Scan for the cell matching the given text and deliver its [x, y] coordinate at center. 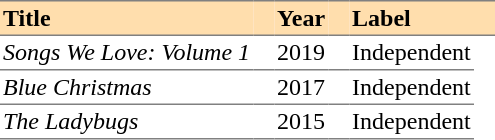
Songs We Love: Volume 1 [126, 53]
2019 [301, 53]
Blue Christmas [126, 87]
Year [301, 18]
2017 [301, 87]
2015 [301, 122]
The Ladybugs [126, 122]
Title [126, 18]
Label [412, 18]
